Scan for the cell matching the given text and deliver its [x, y] coordinate at center. 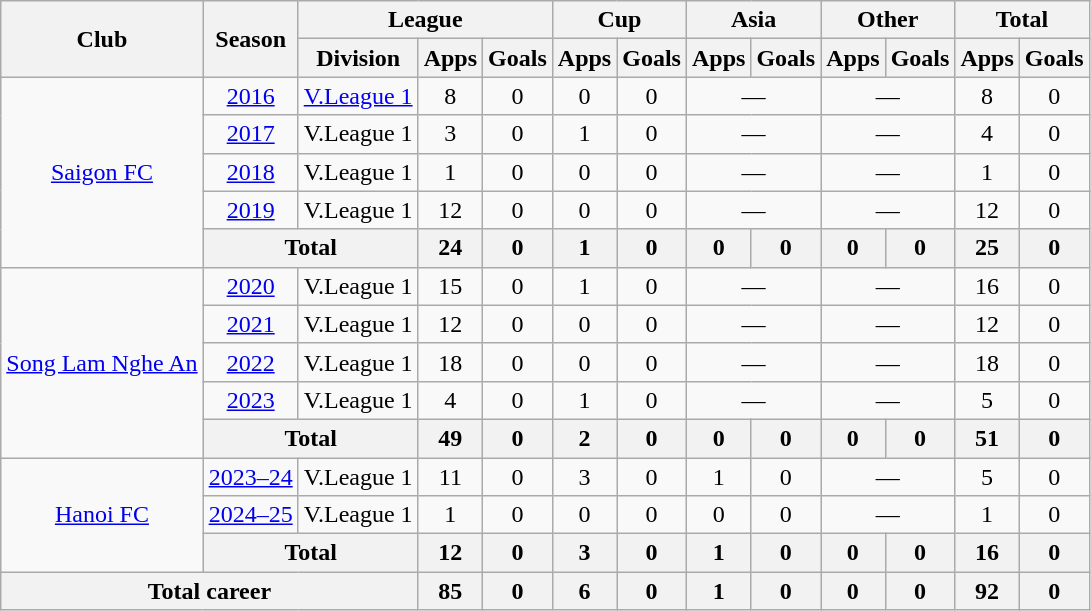
2016 [250, 96]
Total career [210, 591]
Asia [753, 20]
Cup [619, 20]
85 [450, 591]
49 [450, 438]
2020 [250, 286]
Song Lam Nghe An [102, 362]
11 [450, 477]
2023–24 [250, 477]
Saigon FC [102, 172]
2023 [250, 400]
2022 [250, 362]
51 [987, 438]
2018 [250, 172]
Club [102, 39]
Hanoi FC [102, 515]
Season [250, 39]
6 [584, 591]
92 [987, 591]
24 [450, 248]
Other [888, 20]
2021 [250, 324]
15 [450, 286]
2024–25 [250, 515]
2019 [250, 210]
2 [584, 438]
Division [358, 58]
League [425, 20]
25 [987, 248]
2017 [250, 134]
